Extract the [x, y] coordinate from the center of the cell holding the provided text.  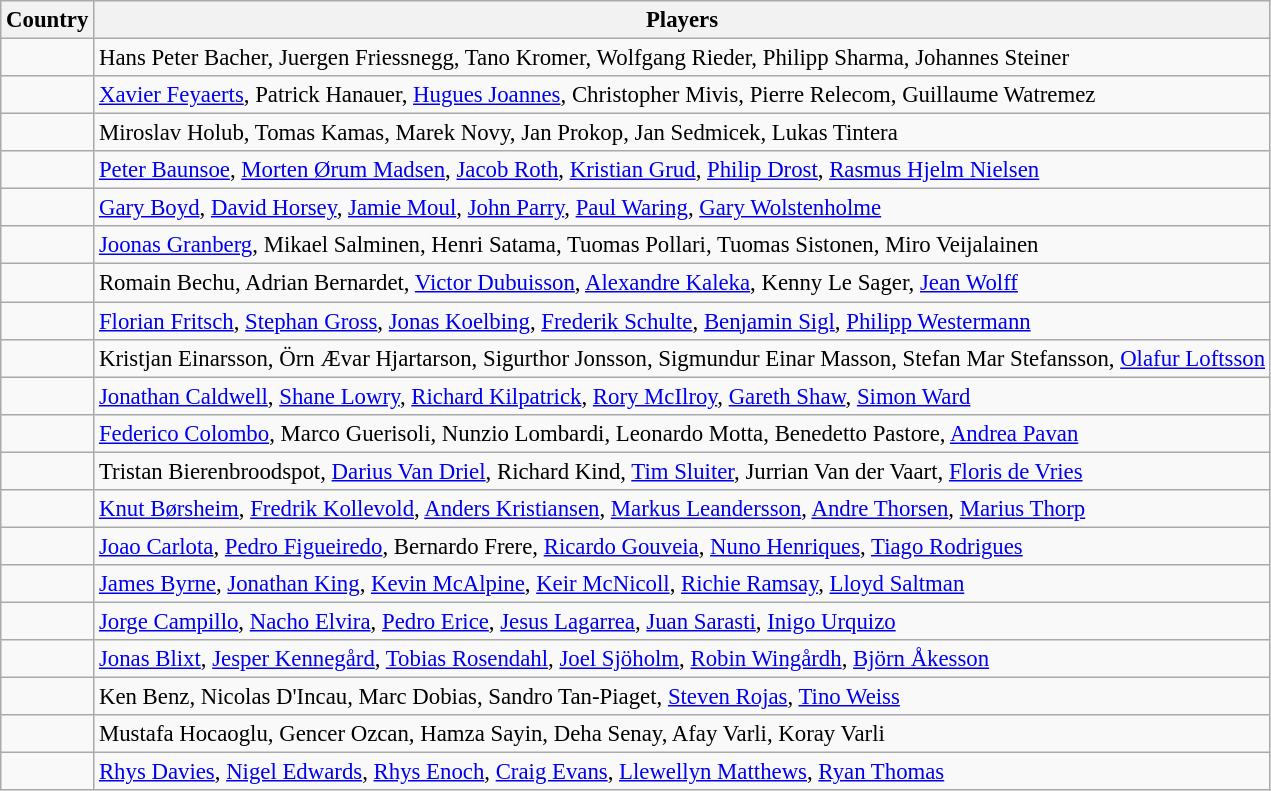
Mustafa Hocaoglu, Gencer Ozcan, Hamza Sayin, Deha Senay, Afay Varli, Koray Varli [682, 734]
Peter Baunsoe, Morten Ørum Madsen, Jacob Roth, Kristian Grud, Philip Drost, Rasmus Hjelm Nielsen [682, 170]
Knut Børsheim, Fredrik Kollevold, Anders Kristiansen, Markus Leandersson, Andre Thorsen, Marius Thorp [682, 509]
Jonas Blixt, Jesper Kennegård, Tobias Rosendahl, Joel Sjöholm, Robin Wingårdh, Björn Åkesson [682, 659]
Ken Benz, Nicolas D'Incau, Marc Dobias, Sandro Tan-Piaget, Steven Rojas, Tino Weiss [682, 697]
Miroslav Holub, Tomas Kamas, Marek Novy, Jan Prokop, Jan Sedmicek, Lukas Tintera [682, 133]
Xavier Feyaerts, Patrick Hanauer, Hugues Joannes, Christopher Mivis, Pierre Relecom, Guillaume Watremez [682, 95]
Jonathan Caldwell, Shane Lowry, Richard Kilpatrick, Rory McIlroy, Gareth Shaw, Simon Ward [682, 396]
Kristjan Einarsson, Örn Ævar Hjartarson, Sigurthor Jonsson, Sigmundur Einar Masson, Stefan Mar Stefansson, Olafur Loftsson [682, 358]
Federico Colombo, Marco Guerisoli, Nunzio Lombardi, Leonardo Motta, Benedetto Pastore, Andrea Pavan [682, 433]
Tristan Bierenbroodspot, Darius Van Driel, Richard Kind, Tim Sluiter, Jurrian Van der Vaart, Floris de Vries [682, 471]
James Byrne, Jonathan King, Kevin McAlpine, Keir McNicoll, Richie Ramsay, Lloyd Saltman [682, 584]
Jorge Campillo, Nacho Elvira, Pedro Erice, Jesus Lagarrea, Juan Sarasti, Inigo Urquizo [682, 621]
Country [48, 20]
Players [682, 20]
Gary Boyd, David Horsey, Jamie Moul, John Parry, Paul Waring, Gary Wolstenholme [682, 208]
Florian Fritsch, Stephan Gross, Jonas Koelbing, Frederik Schulte, Benjamin Sigl, Philipp Westermann [682, 321]
Joao Carlota, Pedro Figueiredo, Bernardo Frere, Ricardo Gouveia, Nuno Henriques, Tiago Rodrigues [682, 546]
Rhys Davies, Nigel Edwards, Rhys Enoch, Craig Evans, Llewellyn Matthews, Ryan Thomas [682, 772]
Joonas Granberg, Mikael Salminen, Henri Satama, Tuomas Pollari, Tuomas Sistonen, Miro Veijalainen [682, 245]
Hans Peter Bacher, Juergen Friessnegg, Tano Kromer, Wolfgang Rieder, Philipp Sharma, Johannes Steiner [682, 58]
Romain Bechu, Adrian Bernardet, Victor Dubuisson, Alexandre Kaleka, Kenny Le Sager, Jean Wolff [682, 283]
